Locate the cell with the specified text and output its (X, Y) center coordinate. 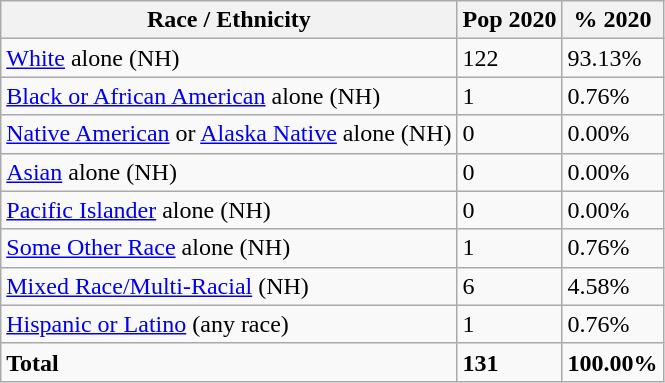
Pacific Islander alone (NH) (229, 210)
93.13% (612, 58)
Pop 2020 (510, 20)
White alone (NH) (229, 58)
122 (510, 58)
Hispanic or Latino (any race) (229, 324)
Race / Ethnicity (229, 20)
Some Other Race alone (NH) (229, 248)
4.58% (612, 286)
Black or African American alone (NH) (229, 96)
6 (510, 286)
Mixed Race/Multi-Racial (NH) (229, 286)
100.00% (612, 362)
Asian alone (NH) (229, 172)
Native American or Alaska Native alone (NH) (229, 134)
% 2020 (612, 20)
Total (229, 362)
131 (510, 362)
